Search for the cell housing the specified text and yield its (X, Y) center coordinate. 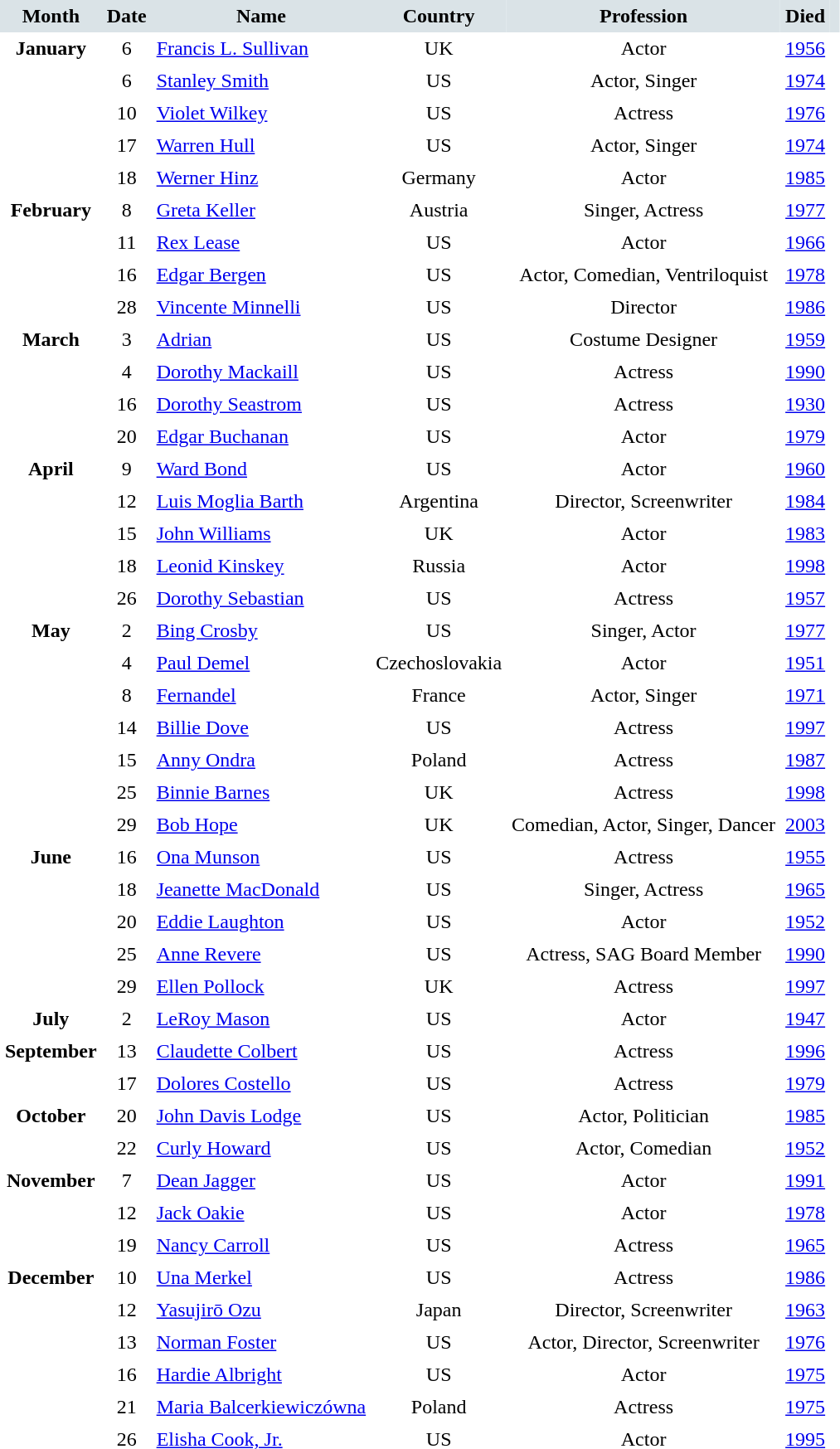
1959 (805, 340)
Una Merkel (262, 1277)
January (51, 113)
1957 (805, 599)
Luis Moglia Barth (262, 501)
11 (127, 242)
April (51, 534)
1991 (805, 1181)
Hardie Albright (262, 1375)
Comedian, Actor, Singer, Dancer (643, 824)
Actress, SAG Board Member (643, 954)
Vincente Minnelli (262, 307)
Country (439, 17)
Austria (439, 211)
1951 (805, 664)
Leonid Kinskey (262, 566)
Edgar Bergen (262, 275)
1956 (805, 48)
Russia (439, 566)
LeRoy Mason (262, 1019)
21 (127, 1407)
Fernandel (262, 695)
Dorothy Seastrom (262, 405)
2003 (805, 824)
9 (127, 469)
Actor, Director, Screenwriter (643, 1342)
February (51, 259)
Ward Bond (262, 469)
1966 (805, 242)
Claudette Colbert (262, 1052)
Nancy Carroll (262, 1246)
Actor, Politician (643, 1116)
26 (127, 599)
Norman Foster (262, 1342)
John Davis Lodge (262, 1116)
Binnie Barnes (262, 793)
Stanley Smith (262, 81)
Greta Keller (262, 211)
Jack Oakie (262, 1213)
Japan (439, 1310)
1947 (805, 1019)
October (51, 1132)
Anne Revere (262, 954)
3 (127, 340)
1955 (805, 858)
September (51, 1067)
Jeanette MacDonald (262, 889)
Francis L. Sullivan (262, 48)
Ellen Pollock (262, 987)
Dean Jagger (262, 1181)
Maria Balcerkiewiczówna (262, 1407)
March (51, 388)
Paul Demel (262, 664)
14 (127, 728)
July (51, 1019)
1960 (805, 469)
Anny Ondra (262, 760)
Singer, Actor (643, 630)
Profession (643, 17)
Bob Hope (262, 824)
Actor, Comedian (643, 1148)
June (51, 922)
Rex Lease (262, 242)
Bing Crosby (262, 630)
Yasujirō Ozu (262, 1310)
Curly Howard (262, 1148)
1987 (805, 760)
1963 (805, 1310)
Died (805, 17)
Name (262, 17)
22 (127, 1148)
November (51, 1213)
Violet Wilkey (262, 113)
May (51, 728)
19 (127, 1246)
Werner Hinz (262, 177)
28 (127, 307)
Adrian (262, 340)
1996 (805, 1052)
France (439, 695)
Date (127, 17)
Costume Designer (643, 340)
Dorothy Mackaill (262, 372)
1971 (805, 695)
Germany (439, 177)
Ona Munson (262, 858)
Actor, Comedian, Ventriloquist (643, 275)
7 (127, 1181)
Dolores Costello (262, 1083)
Czechoslovakia (439, 664)
Month (51, 17)
Eddie Laughton (262, 922)
Director (643, 307)
Dorothy Sebastian (262, 599)
Billie Dove (262, 728)
1930 (805, 405)
Edgar Buchanan (262, 436)
Warren Hull (262, 146)
Argentina (439, 501)
John Williams (262, 534)
1984 (805, 501)
1983 (805, 534)
